Provide the [X, Y] coordinate of the cell's center where the given text is located.  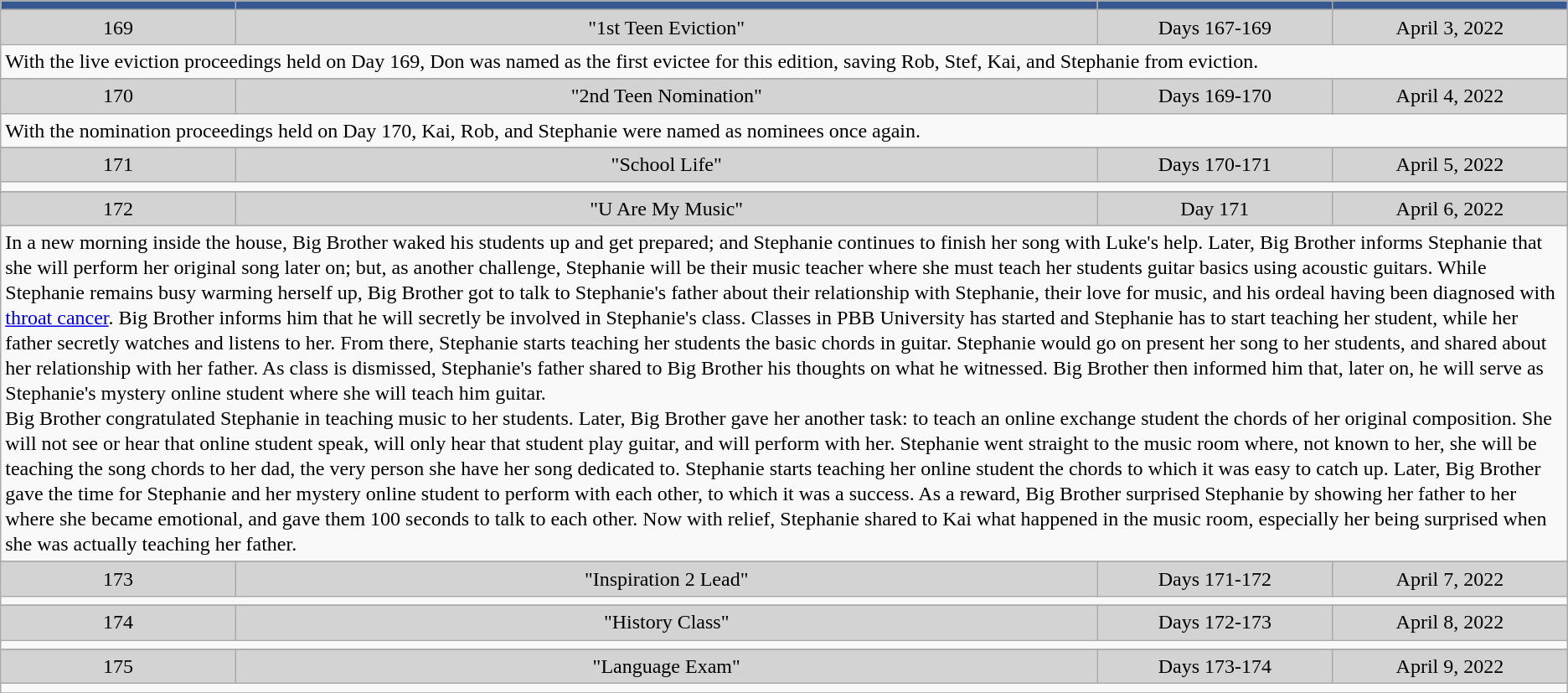
Days 169-170 [1215, 96]
April 3, 2022 [1451, 27]
"1st Teen Eviction" [667, 27]
172 [119, 208]
With the nomination proceedings held on Day 170, Kai, Rob, and Stephanie were named as nominees once again. [784, 131]
"U Are My Music" [667, 208]
April 8, 2022 [1451, 622]
April 5, 2022 [1451, 164]
"Language Exam" [667, 667]
173 [119, 578]
"2nd Teen Nomination" [667, 96]
Days 167-169 [1215, 27]
174 [119, 622]
"School Life" [667, 164]
April 4, 2022 [1451, 96]
Days 172-173 [1215, 622]
171 [119, 164]
April 7, 2022 [1451, 578]
175 [119, 667]
Days 171-172 [1215, 578]
Days 173-174 [1215, 667]
169 [119, 27]
"History Class" [667, 622]
Day 171 [1215, 208]
170 [119, 96]
April 9, 2022 [1451, 667]
Days 170-171 [1215, 164]
"Inspiration 2 Lead" [667, 578]
April 6, 2022 [1451, 208]
